Detect which cell encompasses the target text, then output its (x, y) center coordinate. 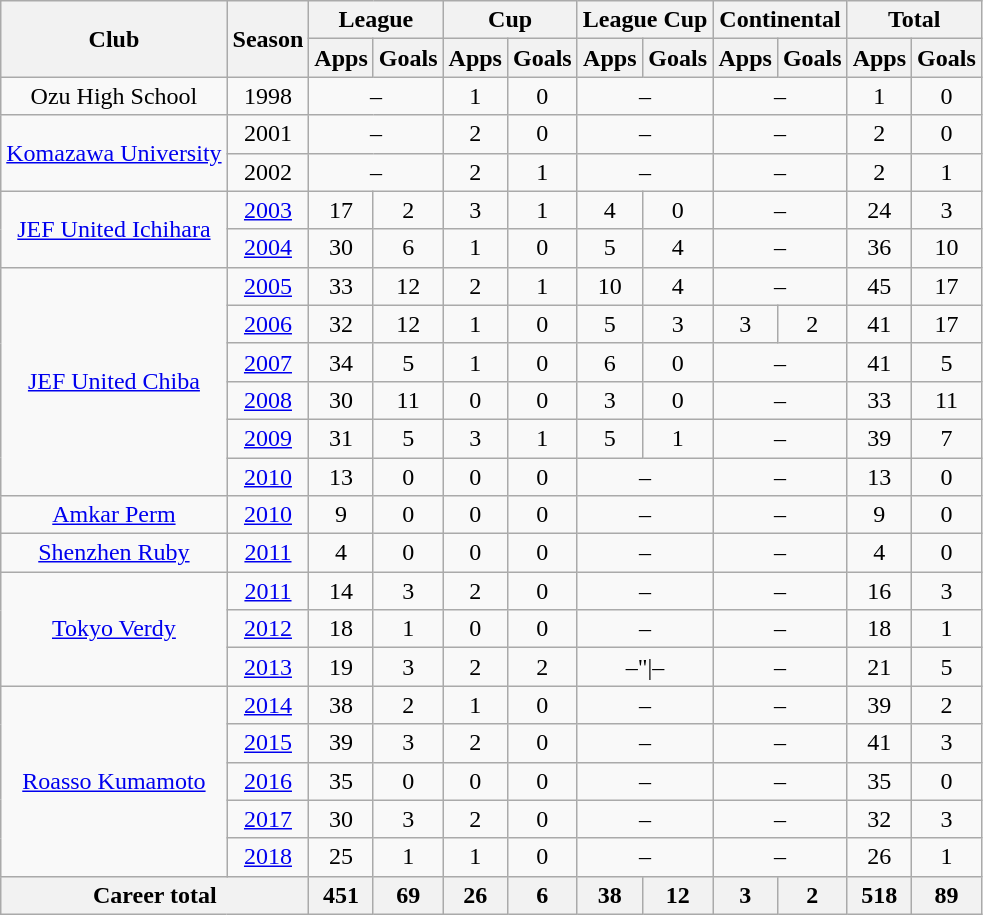
2017 (268, 819)
518 (879, 895)
JEF United Ichihara (114, 229)
Amkar Perm (114, 515)
31 (341, 438)
2008 (268, 400)
Cup (510, 20)
League Cup (645, 20)
24 (879, 210)
45 (879, 286)
2004 (268, 248)
7 (947, 438)
21 (879, 667)
69 (408, 895)
2015 (268, 743)
1998 (268, 96)
16 (879, 591)
2003 (268, 210)
19 (341, 667)
Ozu High School (114, 96)
2016 (268, 781)
2014 (268, 705)
Roasso Kumamoto (114, 781)
Total (914, 20)
14 (341, 591)
2002 (268, 172)
36 (879, 248)
451 (341, 895)
Komazawa University (114, 153)
2018 (268, 857)
2013 (268, 667)
Shenzhen Ruby (114, 553)
34 (341, 362)
Club (114, 39)
2005 (268, 286)
Career total (155, 895)
2001 (268, 134)
Tokyo Verdy (114, 629)
2006 (268, 324)
2012 (268, 629)
25 (341, 857)
2009 (268, 438)
–"|– (645, 667)
Season (268, 39)
League (376, 20)
2007 (268, 362)
89 (947, 895)
Continental (780, 20)
JEF United Chiba (114, 381)
